Identify which cell holds the provided text, then report its [X, Y] central coordinate. 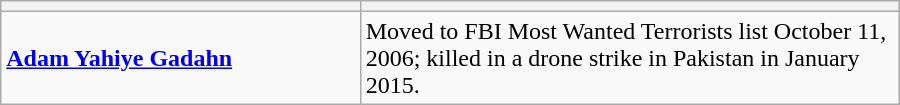
Moved to FBI Most Wanted Terrorists list October 11, 2006; killed in a drone strike in Pakistan in January 2015. [630, 58]
Adam Yahiye Gadahn [180, 58]
